Capture the cell that displays the provided text and extract its [x, y] central coordinate. 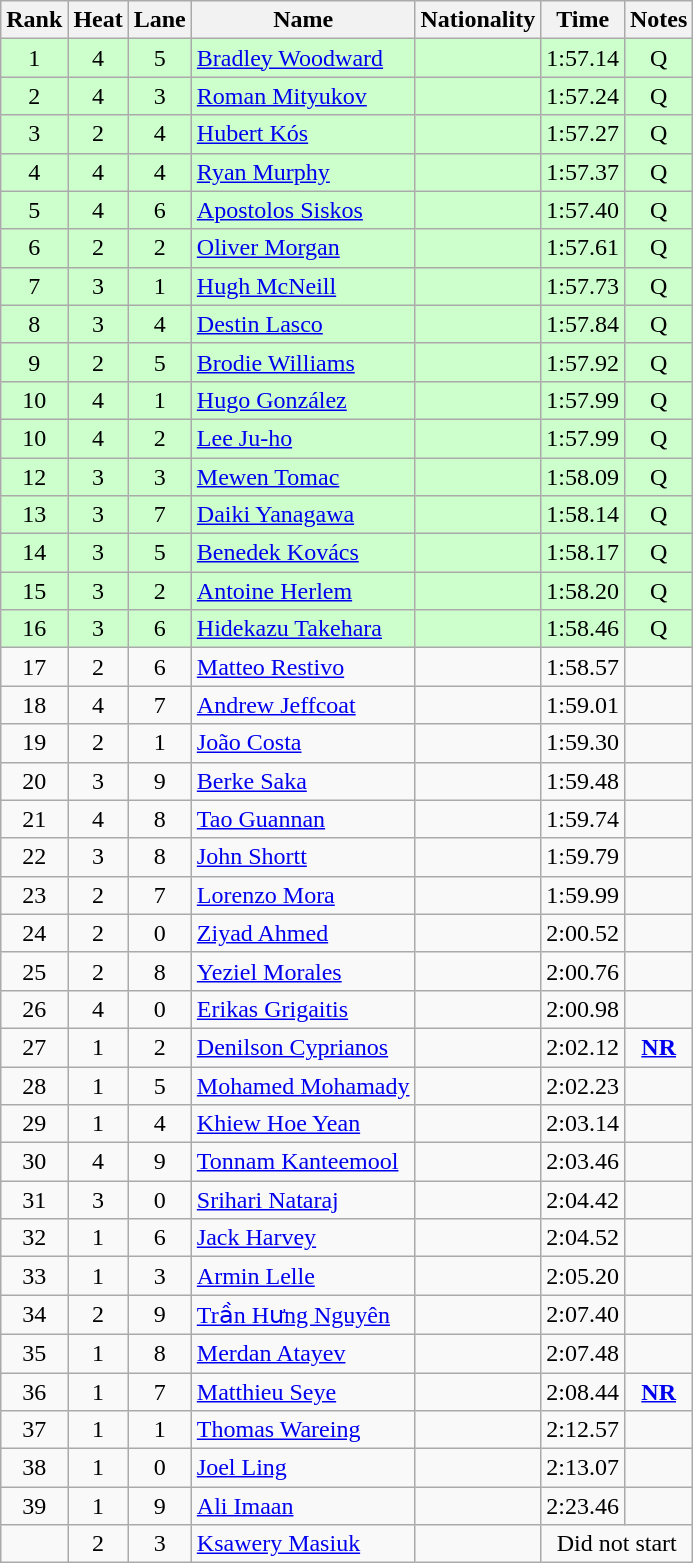
Name [303, 20]
32 [34, 1238]
1:57.84 [583, 324]
Ryan Murphy [303, 172]
21 [34, 819]
Khiew Hoe Yean [303, 1124]
Notes [658, 20]
20 [34, 781]
Heat [98, 20]
36 [34, 1391]
Joel Ling [303, 1468]
2:03.46 [583, 1162]
1:58.46 [583, 629]
1:59.30 [583, 743]
2:00.98 [583, 1009]
1:57.14 [583, 58]
1:57.24 [583, 96]
16 [34, 629]
John Shortt [303, 857]
1:57.40 [583, 210]
28 [34, 1085]
2:02.23 [583, 1085]
Antoine Herlem [303, 591]
38 [34, 1468]
Bradley Woodward [303, 58]
25 [34, 971]
2:23.46 [583, 1506]
1:59.79 [583, 857]
Time [583, 20]
33 [34, 1276]
23 [34, 895]
30 [34, 1162]
39 [34, 1506]
1:58.57 [583, 667]
1:57.27 [583, 134]
31 [34, 1200]
Brodie Williams [303, 362]
1:59.48 [583, 781]
2:07.48 [583, 1353]
35 [34, 1353]
29 [34, 1124]
Mewen Tomac [303, 477]
1:58.20 [583, 591]
37 [34, 1430]
26 [34, 1009]
2:00.52 [583, 933]
Ali Imaan [303, 1506]
Benedek Kovács [303, 553]
2:07.40 [583, 1315]
1:57.73 [583, 286]
Hugo González [303, 400]
Matthieu Seye [303, 1391]
2:04.42 [583, 1200]
1:57.61 [583, 248]
1:59.99 [583, 895]
Trần Hưng Nguyên [303, 1315]
2:02.12 [583, 1047]
Matteo Restivo [303, 667]
Jack Harvey [303, 1238]
13 [34, 515]
Ksawery Masiuk [303, 1544]
2:03.14 [583, 1124]
Destin Lasco [303, 324]
Rank [34, 20]
Hugh McNeill [303, 286]
Tonnam Kanteemool [303, 1162]
18 [34, 705]
Did not start [617, 1544]
Daiki Yanagawa [303, 515]
Erikas Grigaitis [303, 1009]
1:58.17 [583, 553]
1:59.74 [583, 819]
1:58.14 [583, 515]
14 [34, 553]
Nationality [478, 20]
12 [34, 477]
Lane [160, 20]
Berke Saka [303, 781]
Lee Ju-ho [303, 438]
Oliver Morgan [303, 248]
Lorenzo Mora [303, 895]
2:05.20 [583, 1276]
Thomas Wareing [303, 1430]
17 [34, 667]
1:57.37 [583, 172]
19 [34, 743]
Yeziel Morales [303, 971]
27 [34, 1047]
2:08.44 [583, 1391]
Apostolos Siskos [303, 210]
João Costa [303, 743]
Srihari Nataraj [303, 1200]
1:59.01 [583, 705]
2:00.76 [583, 971]
22 [34, 857]
2:13.07 [583, 1468]
1:58.09 [583, 477]
2:04.52 [583, 1238]
34 [34, 1315]
Tao Guannan [303, 819]
Andrew Jeffcoat [303, 705]
Denilson Cyprianos [303, 1047]
Armin Lelle [303, 1276]
2:12.57 [583, 1430]
Ziyad Ahmed [303, 933]
Hubert Kós [303, 134]
24 [34, 933]
15 [34, 591]
Merdan Atayev [303, 1353]
Mohamed Mohamady [303, 1085]
Roman Mityukov [303, 96]
1:57.92 [583, 362]
Hidekazu Takehara [303, 629]
